Pinpoint the cell where the given text exists, returning its (X, Y) midpoint coordinate. 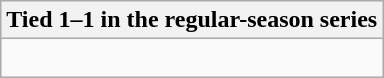
Tied 1–1 in the regular-season series (192, 20)
